Detect which cell encompasses the target text, then output its [X, Y] center coordinate. 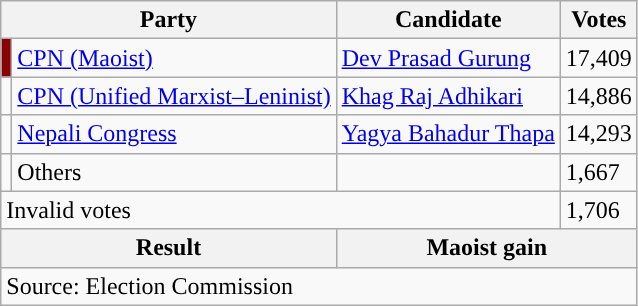
Source: Election Commission [320, 286]
Party [168, 20]
Khag Raj Adhikari [448, 96]
14,886 [598, 96]
1,667 [598, 172]
CPN (Unified Marxist–Leninist) [174, 96]
Candidate [448, 20]
1,706 [598, 210]
CPN (Maoist) [174, 58]
Invalid votes [281, 210]
Dev Prasad Gurung [448, 58]
Votes [598, 20]
Nepali Congress [174, 134]
14,293 [598, 134]
Result [168, 248]
Yagya Bahadur Thapa [448, 134]
Maoist gain [486, 248]
17,409 [598, 58]
Others [174, 172]
